For the text-containing cell, return its midpoint in (X, Y) coordinate format. 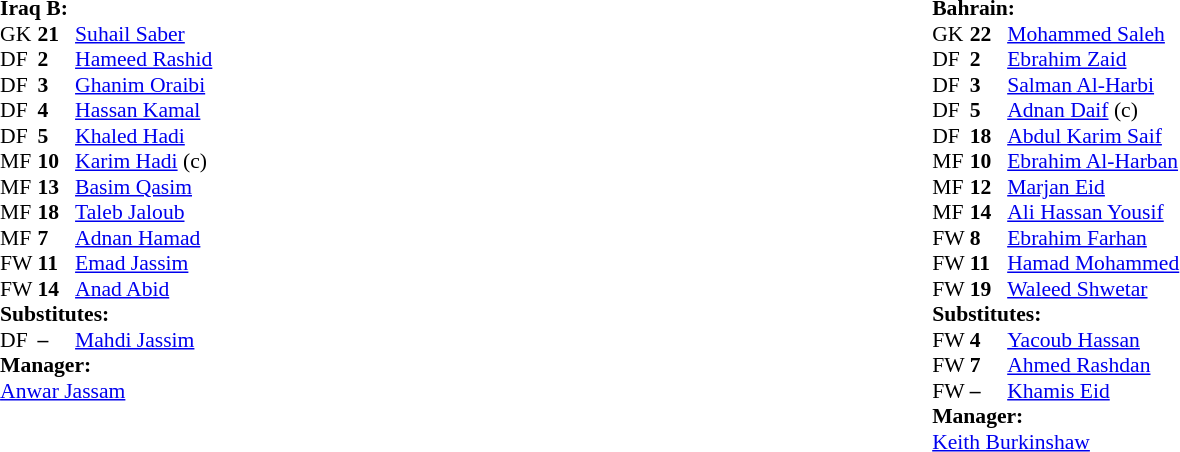
12 (989, 187)
Ebrahim Farhan (1093, 238)
Karim Hadi (c) (144, 161)
19 (989, 289)
Ghanim Oraibi (144, 85)
Adnan Hamad (144, 238)
Waleed Shwetar (1093, 289)
Hassan Kamal (144, 111)
Taleb Jaloub (144, 213)
Marjan Eid (1093, 187)
21 (57, 34)
Basim Qasim (144, 187)
8 (989, 238)
Ebrahim Al-Harban (1093, 161)
Mohammed Saleh (1093, 34)
Ali Hassan Yousif (1093, 213)
Hameed Rashid (144, 59)
22 (989, 34)
Yacoub Hassan (1093, 340)
Suhail Saber (144, 34)
Ahmed Rashdan (1093, 365)
Khamis Eid (1093, 391)
13 (57, 187)
Mahdi Jassim (144, 340)
Adnan Daif (c) (1093, 111)
Anad Abid (144, 289)
Anwar Jassam (106, 391)
Emad Jassim (144, 263)
Ebrahim Zaid (1093, 59)
Abdul Karim Saif (1093, 136)
Khaled Hadi (144, 136)
Salman Al-Harbi (1093, 85)
Hamad Mohammed (1093, 263)
